Return the (x, y) coordinate for the center point of the cell that contains the specified text.  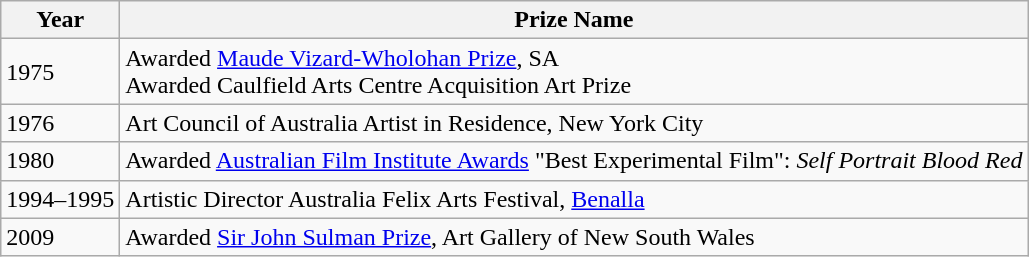
1994–1995 (60, 199)
Prize Name (574, 20)
Artistic Director Australia Felix Arts Festival, Benalla (574, 199)
1975 (60, 72)
2009 (60, 237)
Year (60, 20)
1976 (60, 123)
Awarded Maude Vizard-Wholohan Prize, SAAwarded Caulfield Arts Centre Acquisition Art Prize (574, 72)
Awarded Sir John Sulman Prize, Art Gallery of New South Wales (574, 237)
1980 (60, 161)
Art Council of Australia Artist in Residence, New York City (574, 123)
Awarded Australian Film Institute Awards "Best Experimental Film": Self Portrait Blood Red (574, 161)
